Determine the (x, y) coordinate at the center of the cell enclosing the given text.  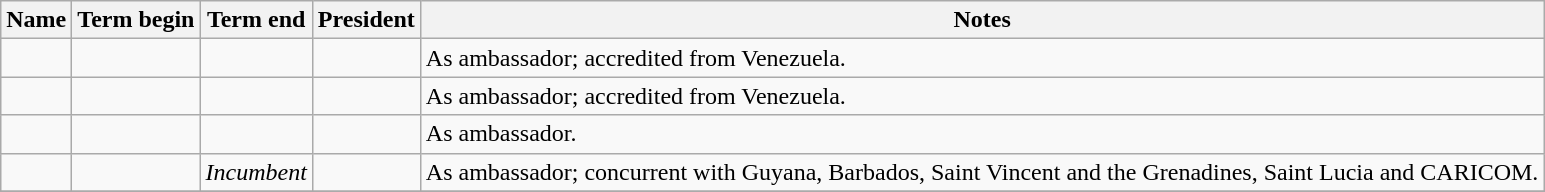
Incumbent (256, 172)
Term end (256, 20)
Name (36, 20)
As ambassador. (982, 134)
Notes (982, 20)
As ambassador; concurrent with Guyana, Barbados, Saint Vincent and the Grenadines, Saint Lucia and CARICOM. (982, 172)
Term begin (136, 20)
President (366, 20)
